Return (X, Y) of the center of cell containing provided text 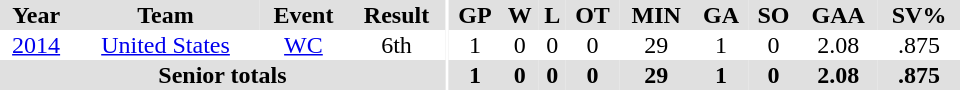
Year (36, 15)
GA (720, 15)
Result (396, 15)
MIN (656, 15)
W (520, 15)
WC (304, 45)
United States (166, 45)
L (552, 15)
Team (166, 15)
GAA (838, 15)
OT (592, 15)
Event (304, 15)
GP (474, 15)
Senior totals (222, 75)
SV% (919, 15)
2014 (36, 45)
6th (396, 45)
SO (774, 15)
